Output the [x, y] coordinate of the center of the cell containing the given text.  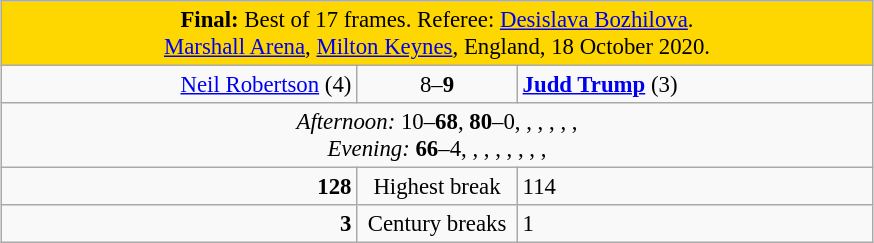
1 [695, 224]
3 [179, 224]
8–9 [438, 85]
Final: Best of 17 frames. Referee: Desislava Bozhilova.Marshall Arena, Milton Keynes, England, 18 October 2020. [437, 34]
Neil Robertson (4) [179, 85]
Century breaks [438, 224]
114 [695, 187]
Judd Trump (3) [695, 85]
128 [179, 187]
Afternoon: 10–68, 80–0, , , , , , Evening: 66–4, , , , , , , , [437, 136]
Highest break [438, 187]
